Find where the given text appears and provide that cell's center as [X, Y] coordinate. 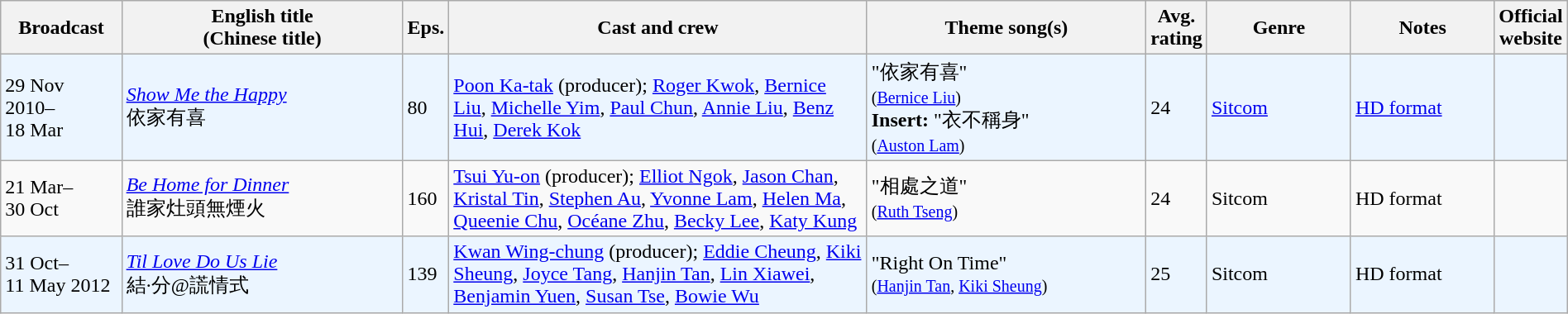
80 [426, 107]
29 Nov 2010–18 Mar [61, 107]
"Right On Time"(Hanjin Tan, Kiki Sheung) [1006, 274]
Genre [1279, 28]
Cast and crew [658, 28]
Be Home for Dinner誰家灶頭無煙火 [262, 198]
160 [426, 198]
Theme song(s) [1006, 28]
Notes [1422, 28]
Eps. [426, 28]
Show Me the Happy依家有喜 [262, 107]
English title (Chinese title) [262, 28]
Tsui Yu-on (producer); Elliot Ngok, Jason Chan, Kristal Tin, Stephen Au, Yvonne Lam, Helen Ma, Queenie Chu, Océane Zhu, Becky Lee, Katy Kung [658, 198]
Avg. rating [1177, 28]
25 [1177, 274]
Poon Ka-tak (producer); Roger Kwok, Bernice Liu, Michelle Yim, Paul Chun, Annie Liu, Benz Hui, Derek Kok [658, 107]
Official website [1531, 28]
31 Oct–11 May 2012 [61, 274]
Broadcast [61, 28]
"相處之道"(Ruth Tseng) [1006, 198]
"依家有喜"(Bernice Liu)Insert: "衣不稱身"(Auston Lam) [1006, 107]
Til Love Do Us Lie結·分@謊情式 [262, 274]
21 Mar–30 Oct [61, 198]
139 [426, 274]
Kwan Wing-chung (producer); Eddie Cheung, Kiki Sheung, Joyce Tang, Hanjin Tan, Lin Xiawei, Benjamin Yuen, Susan Tse, Bowie Wu [658, 274]
